Locate the cell with the specified text and output its [x, y] center coordinate. 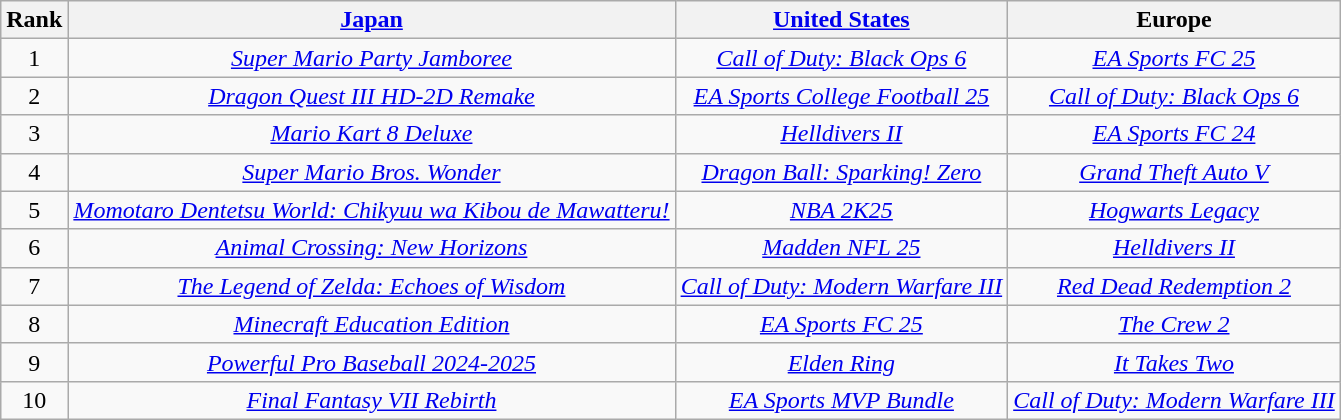
1 [34, 58]
10 [34, 400]
Madden NFL 25 [842, 248]
Mario Kart 8 Deluxe [372, 134]
Animal Crossing: New Horizons [372, 248]
Japan [372, 20]
United States [842, 20]
6 [34, 248]
Minecraft Education Edition [372, 324]
Powerful Pro Baseball 2024-2025 [372, 362]
The Legend of Zelda: Echoes of Wisdom [372, 286]
The Crew 2 [1174, 324]
Grand Theft Auto V [1174, 172]
3 [34, 134]
Elden Ring [842, 362]
9 [34, 362]
NBA 2K25 [842, 210]
Dragon Ball: Sparking! Zero [842, 172]
Momotaro Dentetsu World: Chikyuu wa Kibou de Mawatteru! [372, 210]
EA Sports FC 24 [1174, 134]
Red Dead Redemption 2 [1174, 286]
EA Sports MVP Bundle [842, 400]
Hogwarts Legacy [1174, 210]
Super Mario Party Jamboree [372, 58]
Rank [34, 20]
8 [34, 324]
EA Sports College Football 25 [842, 96]
Europe [1174, 20]
4 [34, 172]
5 [34, 210]
2 [34, 96]
Final Fantasy VII Rebirth [372, 400]
It Takes Two [1174, 362]
Super Mario Bros. Wonder [372, 172]
Dragon Quest III HD-2D Remake [372, 96]
7 [34, 286]
